Search for the cell housing the specified text and yield its (x, y) center coordinate. 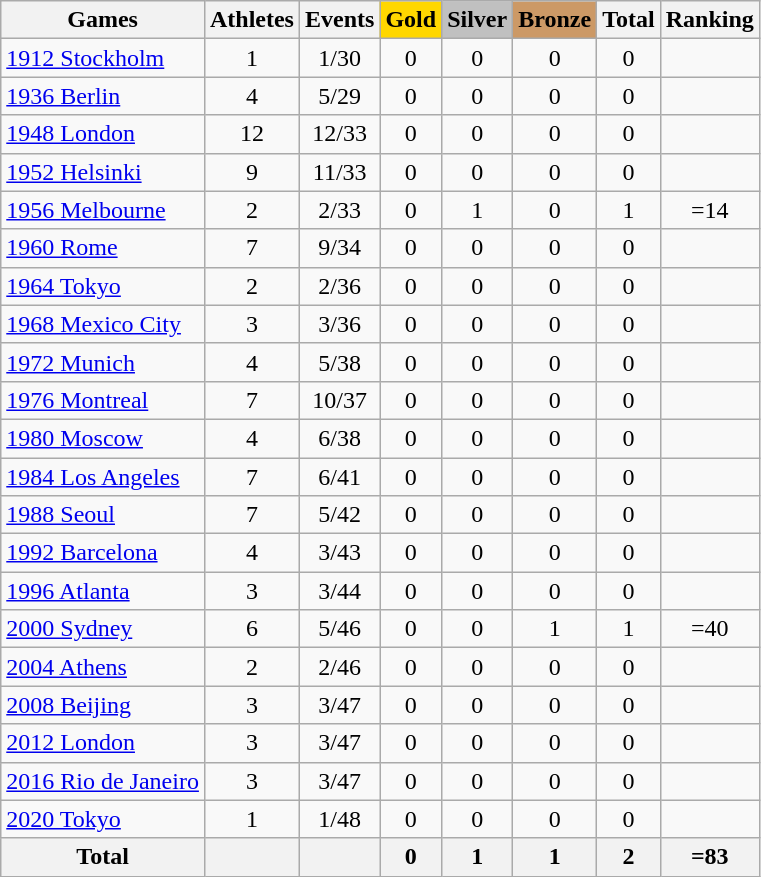
=14 (710, 210)
=40 (710, 629)
1956 Melbourne (103, 210)
5/38 (339, 362)
1936 Berlin (103, 96)
12/33 (339, 134)
Events (339, 20)
1992 Barcelona (103, 553)
3/36 (339, 324)
9/34 (339, 248)
2000 Sydney (103, 629)
Games (103, 20)
3/44 (339, 591)
5/29 (339, 96)
2020 Tokyo (103, 819)
11/33 (339, 172)
1960 Rome (103, 248)
9 (252, 172)
12 (252, 134)
1/48 (339, 819)
6/38 (339, 438)
2008 Beijing (103, 705)
1948 London (103, 134)
3/43 (339, 553)
Silver (478, 20)
5/42 (339, 515)
1972 Munich (103, 362)
1988 Seoul (103, 515)
6/41 (339, 477)
2/33 (339, 210)
5/46 (339, 629)
1964 Tokyo (103, 286)
1980 Moscow (103, 438)
Gold (411, 20)
Bronze (555, 20)
=83 (710, 857)
2004 Athens (103, 667)
1/30 (339, 58)
2/46 (339, 667)
10/37 (339, 400)
1984 Los Angeles (103, 477)
2012 London (103, 743)
1912 Stockholm (103, 58)
6 (252, 629)
1976 Montreal (103, 400)
1968 Mexico City (103, 324)
Athletes (252, 20)
1952 Helsinki (103, 172)
2016 Rio de Janeiro (103, 781)
2/36 (339, 286)
Ranking (710, 20)
1996 Atlanta (103, 591)
